Determine the [X, Y] coordinate at the center of the cell enclosing the given text.  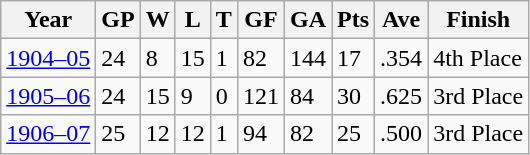
.625 [402, 96]
W [158, 20]
.500 [402, 134]
144 [308, 58]
T [224, 20]
9 [192, 96]
1904–05 [48, 58]
Year [48, 20]
L [192, 20]
121 [260, 96]
1906–07 [48, 134]
GA [308, 20]
84 [308, 96]
0 [224, 96]
Pts [354, 20]
30 [354, 96]
8 [158, 58]
GF [260, 20]
Ave [402, 20]
GP [118, 20]
.354 [402, 58]
1905–06 [48, 96]
94 [260, 134]
17 [354, 58]
Finish [478, 20]
4th Place [478, 58]
